Identify which cell holds the provided text, then report its [x, y] central coordinate. 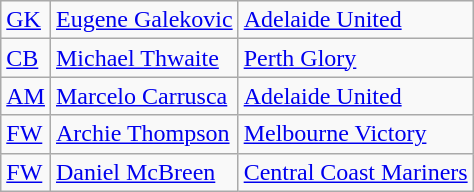
Michael Thwaite [144, 58]
GK [26, 20]
Archie Thompson [144, 134]
Perth Glory [356, 58]
AM [26, 96]
Marcelo Carrusca [144, 96]
Daniel McBreen [144, 172]
CB [26, 58]
Central Coast Mariners [356, 172]
Eugene Galekovic [144, 20]
Melbourne Victory [356, 134]
